Return [X, Y] of the center of cell containing provided text 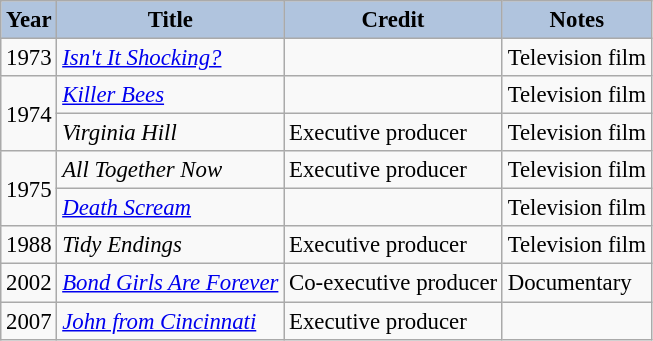
Death Scream [170, 208]
1974 [29, 114]
Co-executive producer [394, 283]
Bond Girls Are Forever [170, 283]
Virginia Hill [170, 133]
Isn't It Shocking? [170, 58]
1988 [29, 245]
Killer Bees [170, 95]
John from Cincinnati [170, 321]
Documentary [576, 283]
Notes [576, 20]
Tidy Endings [170, 245]
Title [170, 20]
1973 [29, 58]
All Together Now [170, 170]
2007 [29, 321]
Year [29, 20]
Credit [394, 20]
1975 [29, 188]
2002 [29, 283]
